For the text-containing cell, return its midpoint in [X, Y] coordinate format. 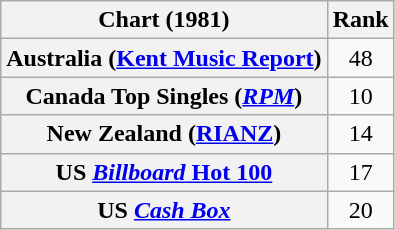
10 [360, 96]
17 [360, 172]
US Billboard Hot 100 [164, 172]
Australia (Kent Music Report) [164, 58]
US Cash Box [164, 210]
48 [360, 58]
Chart (1981) [164, 20]
Canada Top Singles (RPM) [164, 96]
Rank [360, 20]
14 [360, 134]
20 [360, 210]
New Zealand (RIANZ) [164, 134]
